Return (X, Y) of the center of cell containing provided text 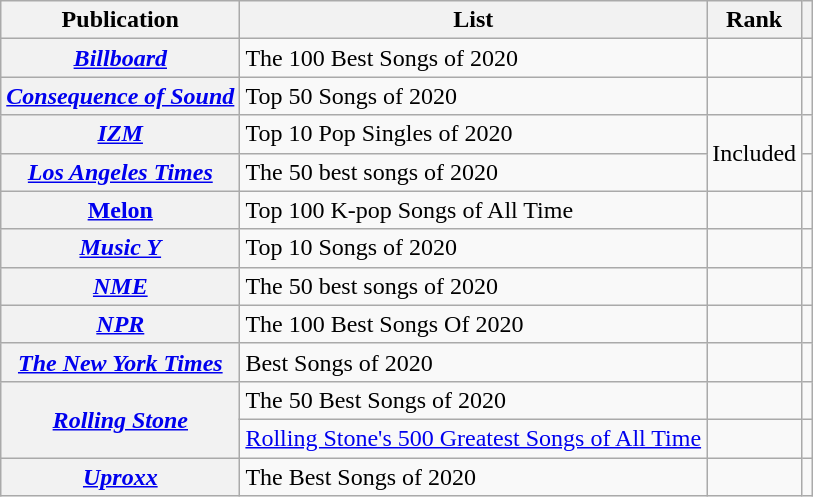
List (474, 20)
Publication (120, 20)
The 50 Best Songs of 2020 (474, 400)
NME (120, 286)
Rank (754, 20)
Top 10 Pop Singles of 2020 (474, 134)
Consequence of Sound (120, 96)
Los Angeles Times (120, 172)
Top 10 Songs of 2020 (474, 248)
Best Songs of 2020 (474, 362)
Included (754, 153)
The 100 Best Songs Of 2020 (474, 324)
Top 100 K-pop Songs of All Time (474, 210)
The 100 Best Songs of 2020 (474, 58)
Billboard (120, 58)
Uproxx (120, 477)
The New York Times (120, 362)
NPR (120, 324)
Rolling Stone's 500 Greatest Songs of All Time (474, 438)
Top 50 Songs of 2020 (474, 96)
IZM (120, 134)
Music Y (120, 248)
The Best Songs of 2020 (474, 477)
Rolling Stone (120, 419)
Melon (120, 210)
